Determine the [x, y] coordinate at the center of the cell enclosing the given text.  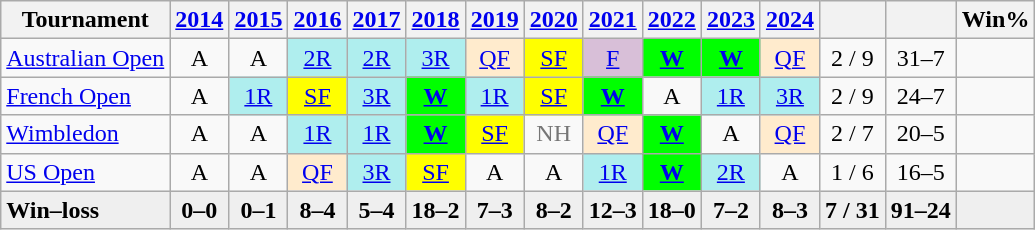
16–5 [920, 172]
24–7 [920, 96]
2015 [258, 20]
F [612, 58]
91–24 [920, 210]
18–0 [672, 210]
French Open [86, 96]
2020 [554, 20]
US Open [86, 172]
2017 [376, 20]
Australian Open [86, 58]
2 / 7 [852, 134]
7–2 [730, 210]
2014 [200, 20]
2019 [494, 20]
2022 [672, 20]
2024 [790, 20]
2023 [730, 20]
7–3 [494, 210]
31–7 [920, 58]
12–3 [612, 210]
0–1 [258, 210]
NH [554, 134]
2018 [436, 20]
0–0 [200, 210]
18–2 [436, 210]
8–2 [554, 210]
Win% [996, 20]
8–3 [790, 210]
Wimbledon [86, 134]
7 / 31 [852, 210]
8–4 [318, 210]
Tournament [86, 20]
20–5 [920, 134]
1 / 6 [852, 172]
5–4 [376, 210]
Win–loss [86, 210]
2021 [612, 20]
2016 [318, 20]
